Return the [X, Y] coordinate for the center point of the cell that contains the specified text.  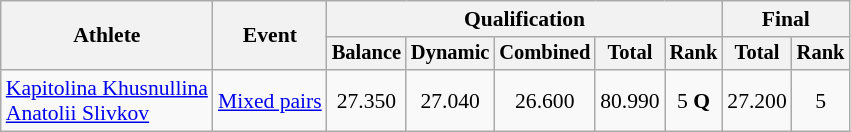
27.200 [756, 100]
Qualification [524, 19]
5 [821, 100]
Event [270, 36]
Final [786, 19]
27.040 [450, 100]
Dynamic [450, 54]
Combined [544, 54]
Athlete [107, 36]
Mixed pairs [270, 100]
Balance [366, 54]
Kapitolina KhusnullinaAnatolii Slivkov [107, 100]
26.600 [544, 100]
5 Q [694, 100]
27.350 [366, 100]
80.990 [630, 100]
